Detect which cell encompasses the target text, then output its [x, y] center coordinate. 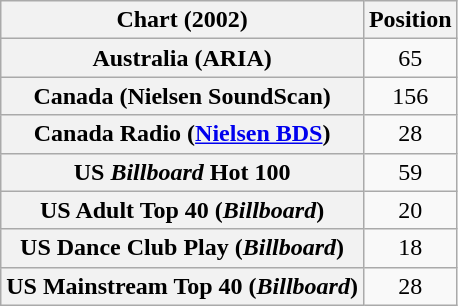
156 [410, 96]
US Mainstream Top 40 (Billboard) [182, 286]
US Dance Club Play (Billboard) [182, 248]
Australia (ARIA) [182, 58]
Canada Radio (Nielsen BDS) [182, 134]
59 [410, 172]
Chart (2002) [182, 20]
65 [410, 58]
US Adult Top 40 (Billboard) [182, 210]
Canada (Nielsen SoundScan) [182, 96]
Position [410, 20]
18 [410, 248]
20 [410, 210]
US Billboard Hot 100 [182, 172]
